Identify which cell holds the provided text, then report its [x, y] central coordinate. 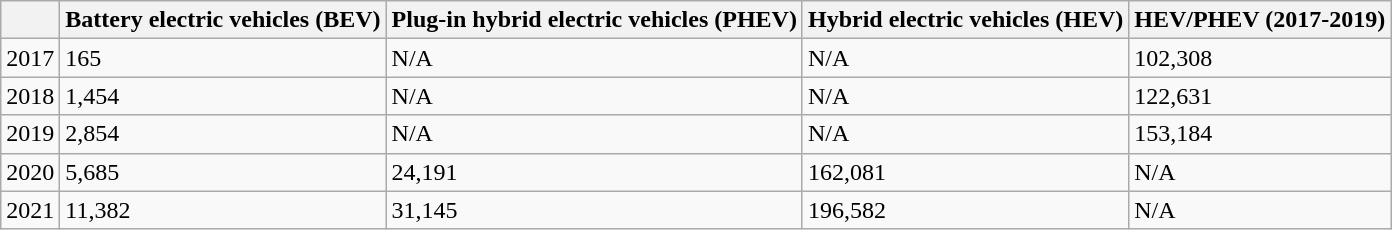
102,308 [1260, 58]
11,382 [223, 210]
Plug-in hybrid electric vehicles (PHEV) [594, 20]
2021 [30, 210]
Battery electric vehicles (BEV) [223, 20]
2017 [30, 58]
122,631 [1260, 96]
196,582 [965, 210]
Hybrid electric vehicles (HEV) [965, 20]
2018 [30, 96]
2019 [30, 134]
HEV/PHEV (2017-2019) [1260, 20]
165 [223, 58]
162,081 [965, 172]
153,184 [1260, 134]
2,854 [223, 134]
2020 [30, 172]
31,145 [594, 210]
1,454 [223, 96]
5,685 [223, 172]
24,191 [594, 172]
